Scan for the cell matching the given text and deliver its (X, Y) coordinate at center. 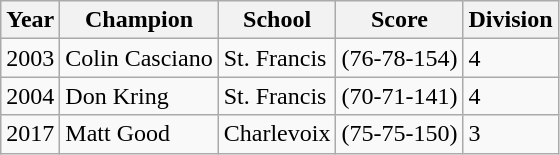
Don Kring (139, 96)
(76-78-154) (400, 58)
Matt Good (139, 134)
Colin Casciano (139, 58)
2017 (30, 134)
Division (510, 20)
2004 (30, 96)
Charlevoix (277, 134)
Year (30, 20)
3 (510, 134)
(75-75-150) (400, 134)
Champion (139, 20)
2003 (30, 58)
(70-71-141) (400, 96)
Score (400, 20)
School (277, 20)
